Search for the cell housing the specified text and yield its [X, Y] center coordinate. 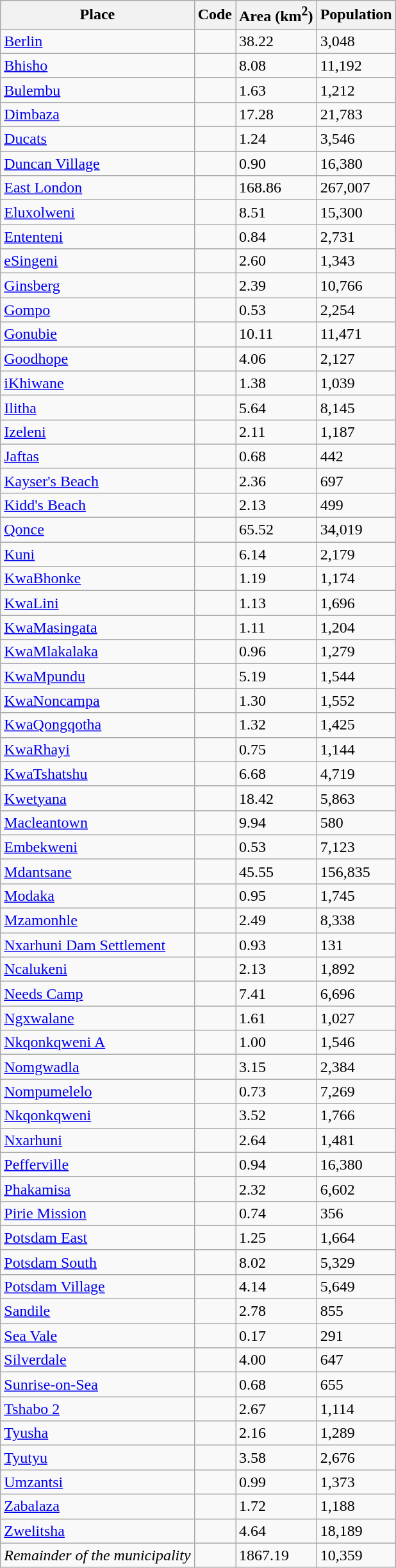
Potsdam East [97, 1238]
697 [356, 481]
Berlin [97, 41]
356 [356, 1213]
0.17 [277, 1336]
156,835 [356, 871]
Qonce [97, 530]
8,338 [356, 921]
KwaLini [97, 603]
Nkqonkqweni [97, 1116]
Population [356, 15]
6,696 [356, 994]
KwaQongqotha [97, 725]
0.75 [277, 749]
2.39 [277, 285]
1,279 [356, 652]
Potsdam South [97, 1262]
1,188 [356, 1506]
2,179 [356, 554]
580 [356, 822]
Ncalukeni [97, 969]
1.24 [277, 139]
1,425 [356, 725]
1,114 [356, 1409]
8.08 [277, 65]
Sunrise-on-Sea [97, 1385]
Nompumelelo [97, 1091]
Zwelitsha [97, 1531]
2.32 [277, 1189]
Pirie Mission [97, 1213]
eSingeni [97, 261]
2.16 [277, 1433]
0.90 [277, 164]
Izeleni [97, 432]
4,719 [356, 774]
Nxarhuni Dam Settlement [97, 945]
iKhiwane [97, 383]
11,471 [356, 334]
Ducats [97, 139]
1,144 [356, 749]
7.41 [277, 994]
KwaMlakalaka [97, 652]
6.68 [277, 774]
Tyutyu [97, 1458]
Remainder of the municipality [97, 1555]
KwaMasingata [97, 627]
1.30 [277, 701]
3.52 [277, 1116]
2,254 [356, 310]
8.02 [277, 1262]
1.63 [277, 90]
1.61 [277, 1018]
1.32 [277, 725]
5.19 [277, 676]
Eluxolweni [97, 212]
8.51 [277, 212]
Gompo [97, 310]
45.55 [277, 871]
18.42 [277, 798]
2.49 [277, 921]
2,676 [356, 1458]
8,145 [356, 407]
1,039 [356, 383]
21,783 [356, 114]
6.14 [277, 554]
1,892 [356, 969]
Sea Vale [97, 1336]
17.28 [277, 114]
291 [356, 1336]
1.00 [277, 1043]
Potsdam Village [97, 1286]
0.96 [277, 652]
3.15 [277, 1067]
1,212 [356, 90]
0.84 [277, 237]
168.86 [277, 188]
1.11 [277, 627]
5.64 [277, 407]
Nkqonkqweni A [97, 1043]
0.95 [277, 896]
4.14 [277, 1286]
1,696 [356, 603]
2.67 [277, 1409]
Mzamonhle [97, 921]
4.00 [277, 1360]
1,664 [356, 1238]
1,552 [356, 701]
Phakamisa [97, 1189]
2.60 [277, 261]
11,192 [356, 65]
Kwetyana [97, 798]
1,745 [356, 896]
0.93 [277, 945]
10,359 [356, 1555]
Mdantsane [97, 871]
5,329 [356, 1262]
7,269 [356, 1091]
0.99 [277, 1482]
Ententeni [97, 237]
Kayser's Beach [97, 481]
2.64 [277, 1140]
3,546 [356, 139]
1867.19 [277, 1555]
9.94 [277, 822]
Silverdale [97, 1360]
Pefferville [97, 1164]
1,766 [356, 1116]
Needs Camp [97, 994]
Duncan Village [97, 164]
Kuni [97, 554]
Ginsberg [97, 285]
0.74 [277, 1213]
1,373 [356, 1482]
4.06 [277, 359]
38.22 [277, 41]
1.72 [277, 1506]
65.52 [277, 530]
Embekweni [97, 847]
1,343 [356, 261]
15,300 [356, 212]
267,007 [356, 188]
3,048 [356, 41]
0.94 [277, 1164]
Area (km2) [277, 15]
Dimbaza [97, 114]
1.38 [277, 383]
1,481 [356, 1140]
Ngxwalane [97, 1018]
1,544 [356, 676]
KwaTshatshu [97, 774]
34,019 [356, 530]
18,189 [356, 1531]
Nomgwadla [97, 1067]
Zabalaza [97, 1506]
Place [97, 15]
7,123 [356, 847]
2,127 [356, 359]
KwaNoncampa [97, 701]
10.11 [277, 334]
442 [356, 456]
0.73 [277, 1091]
Nxarhuni [97, 1140]
2,731 [356, 237]
2.11 [277, 432]
5,863 [356, 798]
Umzantsi [97, 1482]
Macleantown [97, 822]
2.78 [277, 1311]
655 [356, 1385]
KwaRhayi [97, 749]
Gonubie [97, 334]
East London [97, 188]
1,174 [356, 579]
3.58 [277, 1458]
Goodhope [97, 359]
1,187 [356, 432]
1.13 [277, 603]
855 [356, 1311]
Tyusha [97, 1433]
Bulembu [97, 90]
Kidd's Beach [97, 505]
131 [356, 945]
10,766 [356, 285]
647 [356, 1360]
2.36 [277, 481]
2,384 [356, 1067]
KwaMpundu [97, 676]
1,546 [356, 1043]
4.64 [277, 1531]
Modaka [97, 896]
499 [356, 505]
6,602 [356, 1189]
Tshabo 2 [97, 1409]
1.19 [277, 579]
1,289 [356, 1433]
KwaBhonke [97, 579]
Jaftas [97, 456]
5,649 [356, 1286]
1,204 [356, 627]
Ilitha [97, 407]
Bhisho [97, 65]
1,027 [356, 1018]
Sandile [97, 1311]
Code [215, 15]
1.25 [277, 1238]
